Capture the cell that displays the provided text and extract its [X, Y] central coordinate. 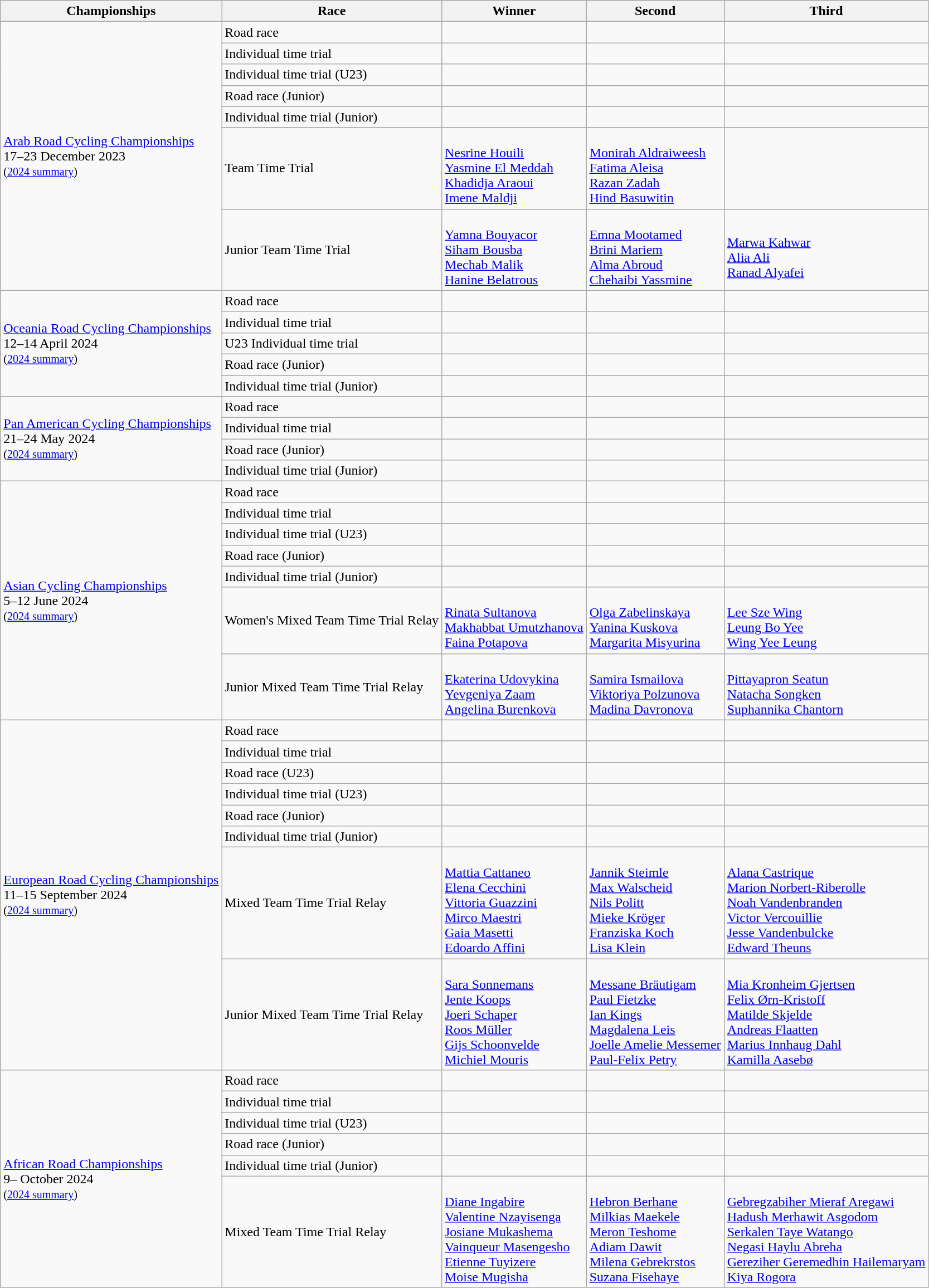
Sara SonnemansJente KoopsJoeri SchaperRoos MüllerGijs SchoonveldeMichiel Mouris [514, 1014]
Rinata SultanovaMakhabbat UmutzhanovaFaina Potapova [514, 621]
U23 Individual time trial [332, 343]
Emna MootamedBrini MariemAlma AbroudChehaibi Yassmine [655, 250]
Oceania Road Cycling Championships 12–14 April 2024(2024 summary) [111, 343]
Jannik SteimleMax WalscheidNils PolittMieke KrögerFranziska KochLisa Klein [655, 903]
Olga ZabelinskayaYanina KuskovaMargarita Misyurina [655, 621]
Monirah AldraiweeshFatima AleisaRazan ZadahHind Basuwitin [655, 168]
Winner [514, 11]
Marwa KahwarAlia AliRanad Alyafei [826, 250]
Alana CastriqueMarion Norbert-RiberolleNoah VandenbrandenVictor VercouillieJesse VandenbulckeEdward Theuns [826, 903]
Hebron BerhaneMilkias MaekeleMeron TeshomeAdiam DawitMilena GebrekrstosSuzana Fisehaye [655, 1232]
Pan American Cycling Championships 21–24 May 2024(2024 summary) [111, 439]
Nesrine HouiliYasmine El MeddahKhadidja AraouiImene Maldji [514, 168]
Championships [111, 11]
Gebregzabiher Mieraf AregawiHadush Merhawit AsgodomSerkalen Taye WatangoNegasi Haylu AbrehaGereziher Geremedhin HailemaryamKiya Rogora [826, 1232]
Women's Mixed Team Time Trial Relay [332, 621]
Ekaterina UdovykinaYevgeniya ZaamAngelina Burenkova [514, 686]
Road race (U23) [332, 773]
Diane IngabireValentine NzayisengaJosiane MukashemaVainqueur MasengeshoEtienne TuyizereMoise Mugisha [514, 1232]
Lee Sze WingLeung Bo YeeWing Yee Leung [826, 621]
Pittayapron SeatunNatacha SongkenSuphannika Chantorn [826, 686]
Mattia CattaneoElena CecchiniVittoria GuazziniMirco MaestriGaia MasettiEdoardo Affini [514, 903]
Junior Team Time Trial [332, 250]
Yamna BouyacorSiham BousbaMechab MalikHanine Belatrous [514, 250]
Second [655, 11]
Team Time Trial [332, 168]
Samira IsmailovaViktoriya PolzunovaMadina Davronova [655, 686]
Race [332, 11]
African Road Championships 9– October 2024(2024 summary) [111, 1179]
Asian Cycling Championships 5–12 June 2024(2024 summary) [111, 601]
Third [826, 11]
Mia Kronheim GjertsenFelix Ørn-KristoffMatilde SkjeldeAndreas FlaattenMarius Innhaug DahlKamilla Aasebø [826, 1014]
European Road Cycling Championships 11–15 September 2024(2024 summary) [111, 895]
Arab Road Cycling Championships 17–23 December 2023(2024 summary) [111, 156]
Messane BräutigamPaul FietzkeIan KingsMagdalena LeisJoelle Amelie MessemerPaul-Felix Petry [655, 1014]
